Find where the given text appears and provide that cell's center as (x, y) coordinate. 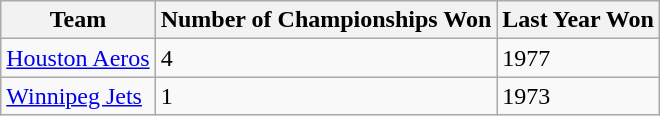
Team (78, 20)
Last Year Won (578, 20)
Houston Aeros (78, 58)
Number of Championships Won (326, 20)
Winnipeg Jets (78, 96)
1973 (578, 96)
1977 (578, 58)
1 (326, 96)
4 (326, 58)
